Capture the cell that displays the provided text and extract its [X, Y] central coordinate. 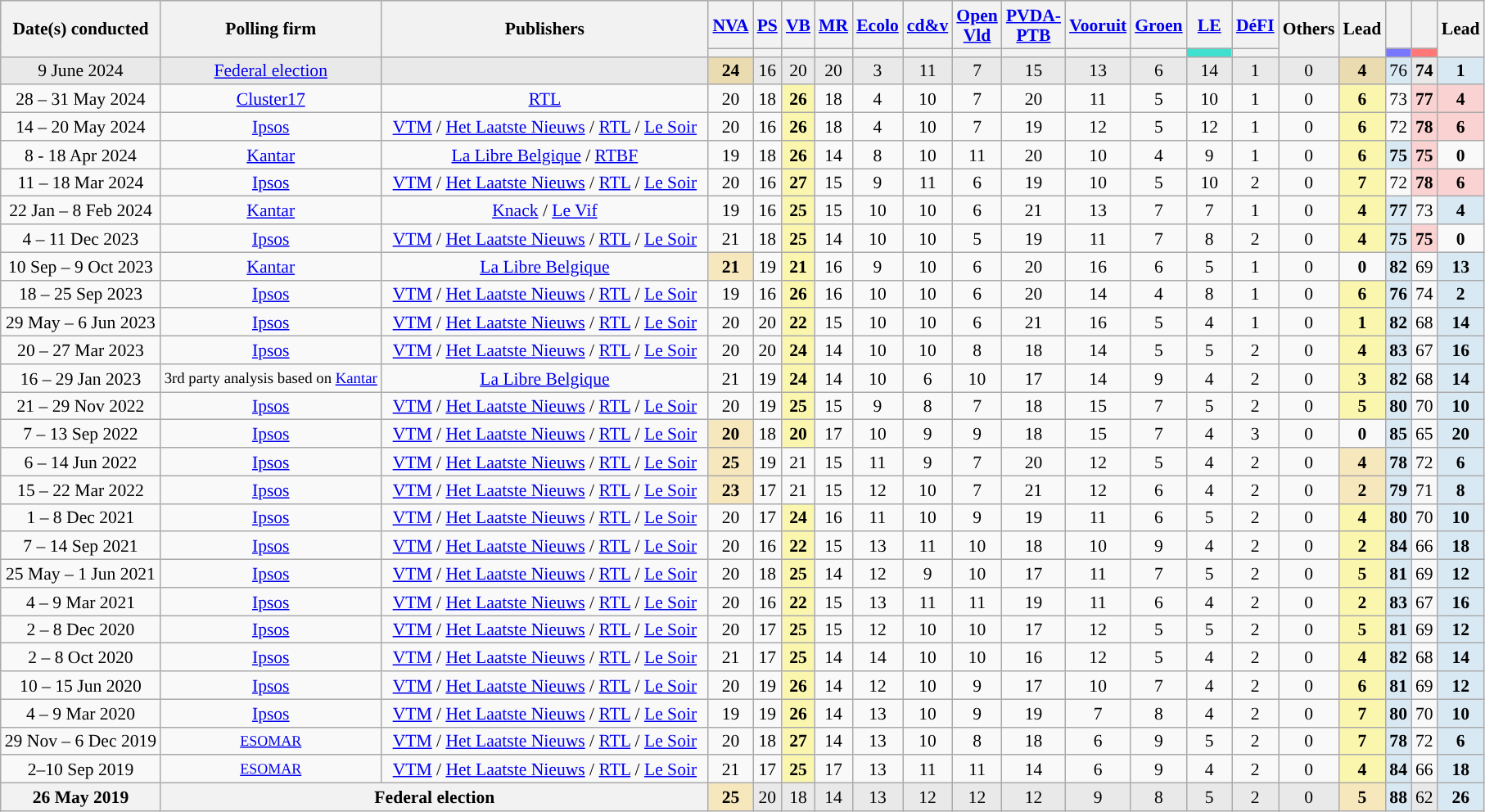
9 June 2024 [80, 70]
15 – 22 Mar 2022 [80, 489]
LE [1210, 25]
29 May – 6 Jun 2023 [80, 323]
29 Nov – 6 Dec 2019 [80, 741]
21 – 29 Nov 2022 [80, 406]
88 [1398, 797]
Cluster17 [270, 99]
1 – 8 Dec 2021 [80, 517]
PS [768, 25]
10 Sep – 9 Oct 2023 [80, 266]
16 – 29 Jan 2023 [80, 378]
62 [1424, 797]
65 [1424, 434]
RTL [544, 99]
10 – 15 Jun 2020 [80, 685]
PVDA-PTB [1033, 25]
2 – 8 Oct 2020 [80, 657]
Groen [1159, 25]
7 – 13 Sep 2022 [80, 434]
79 [1398, 489]
14 – 20 May 2024 [80, 127]
11 – 18 Mar 2024 [80, 183]
22 Jan – 8 Feb 2024 [80, 210]
18 – 25 Sep 2023 [80, 294]
La Libre Belgique / RTBF [544, 155]
OpenVld [977, 25]
3rd party analysis based on Kantar [270, 378]
cd&v [928, 25]
DéFI [1256, 25]
25 May – 1 Jun 2021 [80, 574]
4 – 11 Dec 2023 [80, 238]
71 [1424, 489]
Date(s) conducted [80, 29]
4 – 9 Mar 2020 [80, 713]
4 – 9 Mar 2021 [80, 602]
85 [1398, 434]
2–10 Sep 2019 [80, 769]
Polling firm [270, 29]
Ecolo [878, 25]
NVA [730, 25]
23 [730, 489]
VB [798, 25]
Publishers [544, 29]
7 – 14 Sep 2021 [80, 546]
Knack / Le Vif [544, 210]
Others [1309, 29]
MR [833, 25]
Vooruit [1098, 25]
28 – 31 May 2024 [80, 99]
8 - 18 Apr 2024 [80, 155]
6 – 14 Jun 2022 [80, 462]
26 May 2019 [80, 797]
2 – 8 Dec 2020 [80, 629]
20 – 27 Mar 2023 [80, 350]
